Extract the [X, Y] coordinate from the center of the cell holding the provided text.  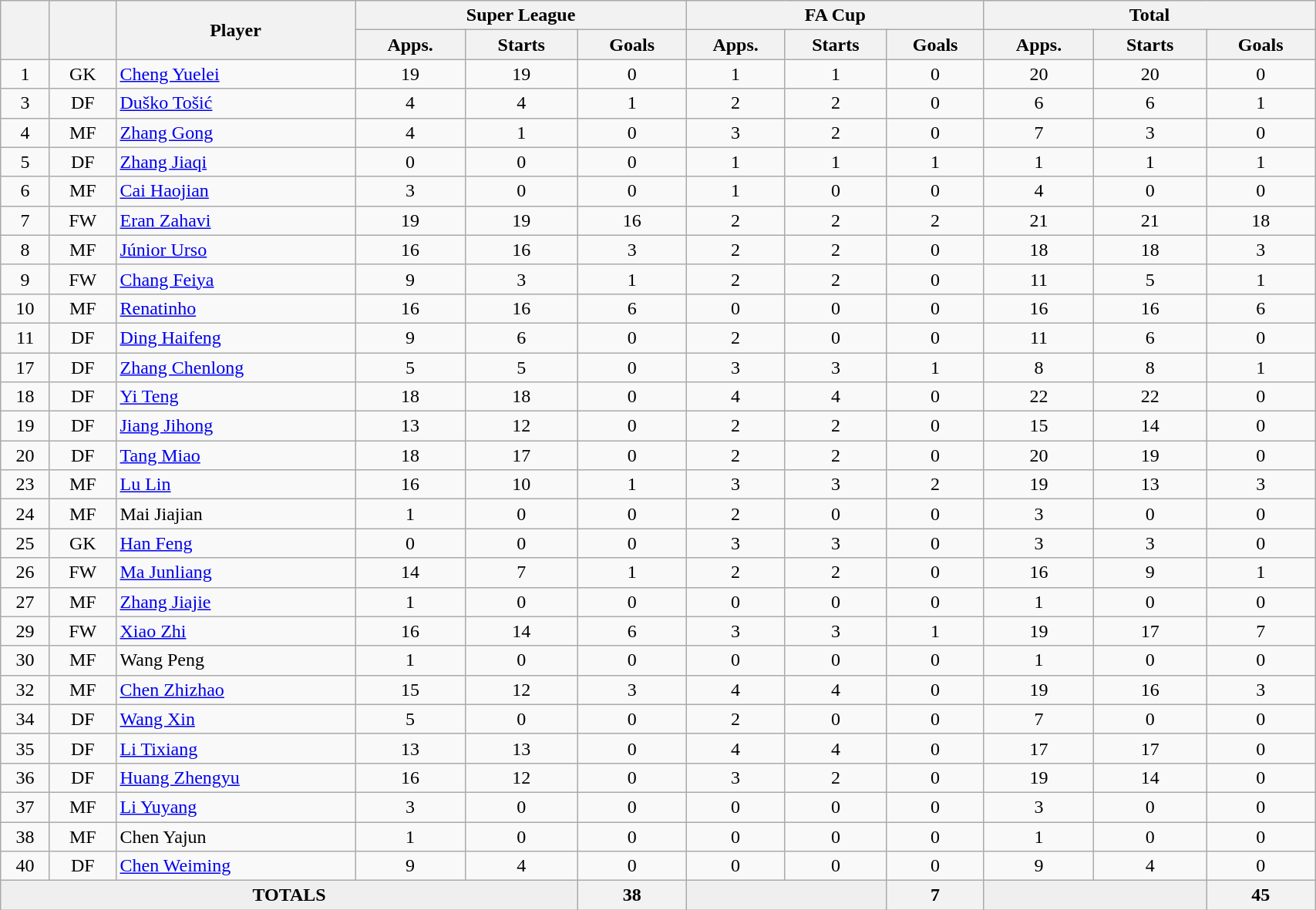
Renatinho [236, 308]
Chang Feiya [236, 279]
Chen Zhizhao [236, 690]
Duško Tošić [236, 103]
37 [25, 807]
Wang Xin [236, 719]
Lu Lin [236, 485]
FA Cup [835, 15]
Super League [521, 15]
32 [25, 690]
Cheng Yuelei [236, 74]
Han Feng [236, 543]
Yi Teng [236, 397]
Zhang Gong [236, 133]
Li Yuyang [236, 807]
Chen Weiming [236, 866]
Total [1149, 15]
36 [25, 777]
26 [25, 573]
Chen Yajun [236, 836]
Huang Zhengyu [236, 777]
TOTALS [290, 895]
Jiang Jihong [236, 426]
Zhang Chenlong [236, 368]
Xiao Zhi [236, 631]
Wang Peng [236, 660]
24 [25, 514]
35 [25, 748]
45 [1261, 895]
40 [25, 866]
23 [25, 485]
Cai Haojian [236, 191]
Ma Junliang [236, 573]
Player [236, 30]
34 [25, 719]
Zhang Jiaqi [236, 162]
Li Tixiang [236, 748]
Júnior Urso [236, 250]
30 [25, 660]
Ding Haifeng [236, 337]
29 [25, 631]
27 [25, 602]
Tang Miao [236, 455]
Mai Jiajian [236, 514]
25 [25, 543]
Zhang Jiajie [236, 602]
Eran Zahavi [236, 220]
